Determine the (x, y) coordinate at the center of the cell enclosing the given text.  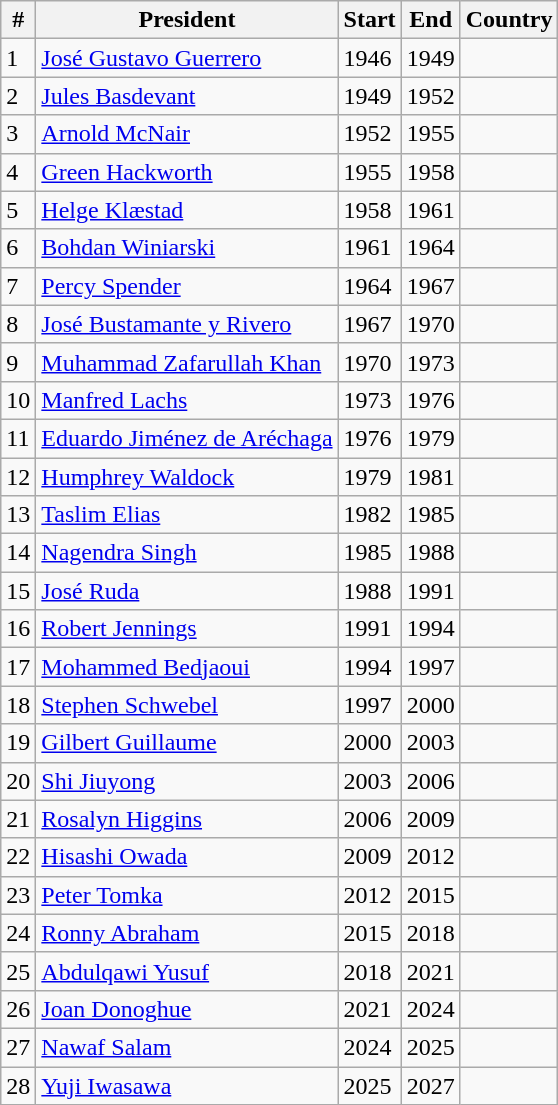
Arnold McNair (187, 134)
4 (18, 172)
10 (18, 400)
16 (18, 629)
Nawaf Salam (187, 1047)
Abdulqawi Yusuf (187, 971)
Ronny Abraham (187, 933)
Humphrey Waldock (187, 477)
2 (18, 96)
24 (18, 933)
President (187, 20)
Country (509, 20)
José Ruda (187, 591)
9 (18, 362)
5 (18, 210)
11 (18, 438)
Nagendra Singh (187, 553)
20 (18, 781)
Peter Tomka (187, 895)
14 (18, 553)
Muhammad Zafarullah Khan (187, 362)
13 (18, 515)
Percy Spender (187, 286)
Mohammed Bedjaoui (187, 667)
Helge Klæstad (187, 210)
Yuji Iwasawa (187, 1085)
Bohdan Winiarski (187, 248)
1 (18, 58)
19 (18, 743)
1946 (370, 58)
12 (18, 477)
Taslim Elias (187, 515)
Joan Donoghue (187, 1009)
7 (18, 286)
25 (18, 971)
Hisashi Owada (187, 857)
Stephen Schwebel (187, 705)
21 (18, 819)
3 (18, 134)
Eduardo Jiménez de Aréchaga (187, 438)
15 (18, 591)
José Gustavo Guerrero (187, 58)
2027 (430, 1085)
Shi Jiuyong (187, 781)
27 (18, 1047)
Manfred Lachs (187, 400)
Green Hackworth (187, 172)
Jules Basdevant (187, 96)
Gilbert Guillaume (187, 743)
Rosalyn Higgins (187, 819)
1981 (430, 477)
18 (18, 705)
17 (18, 667)
Robert Jennings (187, 629)
1982 (370, 515)
Start (370, 20)
José Bustamante y Rivero (187, 324)
23 (18, 895)
26 (18, 1009)
22 (18, 857)
8 (18, 324)
6 (18, 248)
End (430, 20)
28 (18, 1085)
# (18, 20)
